Return (X, Y) of the center of cell containing provided text 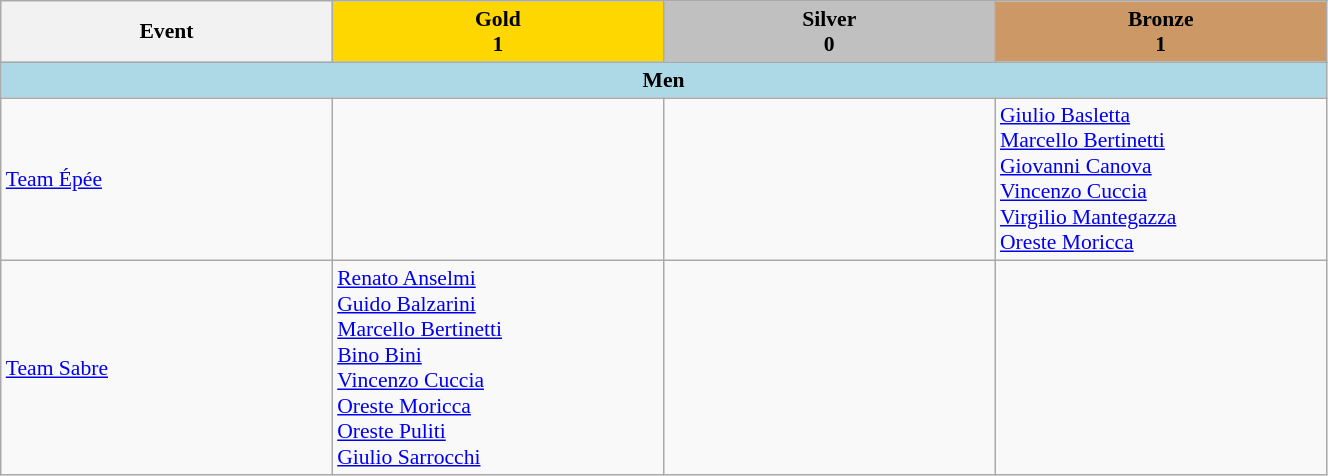
Bronze1 (1160, 32)
Event (166, 32)
Team Sabre (166, 368)
Team Épée (166, 180)
Men (664, 80)
Silver0 (830, 32)
Giulio Basletta Marcello Bertinetti Giovanni Canova Vincenzo Cuccia Virgilio Mantegazza Oreste Moricca (1160, 180)
Renato Anselmi Guido Balzarini Marcello Bertinetti Bino Bini Vincenzo Cuccia Oreste Moricca Oreste Puliti Giulio Sarrocchi (498, 368)
Gold1 (498, 32)
